Provide the [x, y] coordinate of the cell's center where the given text is located.  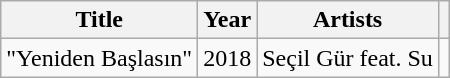
Year [228, 20]
Artists [348, 20]
"Yeniden Başlasın" [100, 58]
2018 [228, 58]
Seçil Gür feat. Su [348, 58]
Title [100, 20]
